Output the (x, y) coordinate of the center of the cell containing the given text.  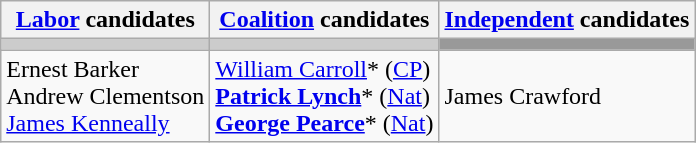
James Crawford (567, 96)
Labor candidates (106, 20)
Coalition candidates (324, 20)
Ernest BarkerAndrew ClementsonJames Kenneally (106, 96)
William Carroll* (CP)Patrick Lynch* (Nat)George Pearce* (Nat) (324, 96)
Independent candidates (567, 20)
